Find where the given text appears and provide that cell's center as (x, y) coordinate. 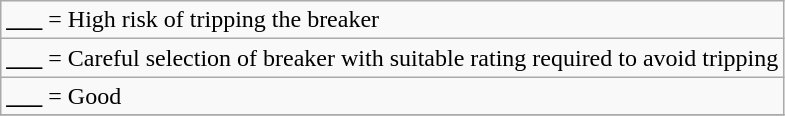
___ = Careful selection of breaker with suitable rating required to avoid tripping (392, 58)
___ = High risk of tripping the breaker (392, 20)
___ = Good (392, 96)
